Identify which cell holds the provided text, then report its (x, y) central coordinate. 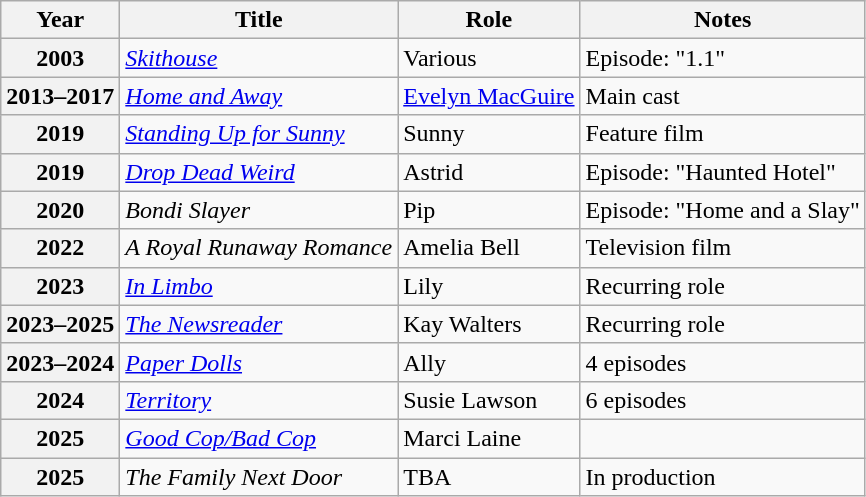
2003 (60, 58)
Evelyn MacGuire (489, 96)
4 episodes (722, 362)
Kay Walters (489, 324)
Main cast (722, 96)
Title (259, 20)
Episode: "Haunted Hotel" (722, 172)
2013–2017 (60, 96)
Lily (489, 286)
The Family Next Door (259, 477)
2023–2025 (60, 324)
Feature film (722, 134)
Television film (722, 248)
In production (722, 477)
Susie Lawson (489, 400)
Year (60, 20)
Skithouse (259, 58)
2023 (60, 286)
Home and Away (259, 96)
Notes (722, 20)
Good Cop/Bad Cop (259, 438)
Drop Dead Weird (259, 172)
Episode: "Home and a Slay" (722, 210)
Marci Laine (489, 438)
Territory (259, 400)
2024 (60, 400)
Amelia Bell (489, 248)
2022 (60, 248)
Sunny (489, 134)
The Newsreader (259, 324)
In Limbo (259, 286)
2023–2024 (60, 362)
Bondi Slayer (259, 210)
A Royal Runaway Romance (259, 248)
Standing Up for Sunny (259, 134)
Ally (489, 362)
Paper Dolls (259, 362)
TBA (489, 477)
Astrid (489, 172)
2020 (60, 210)
Pip (489, 210)
6 episodes (722, 400)
Episode: "1.1" (722, 58)
Role (489, 20)
Various (489, 58)
